Capture the cell that displays the provided text and extract its [X, Y] central coordinate. 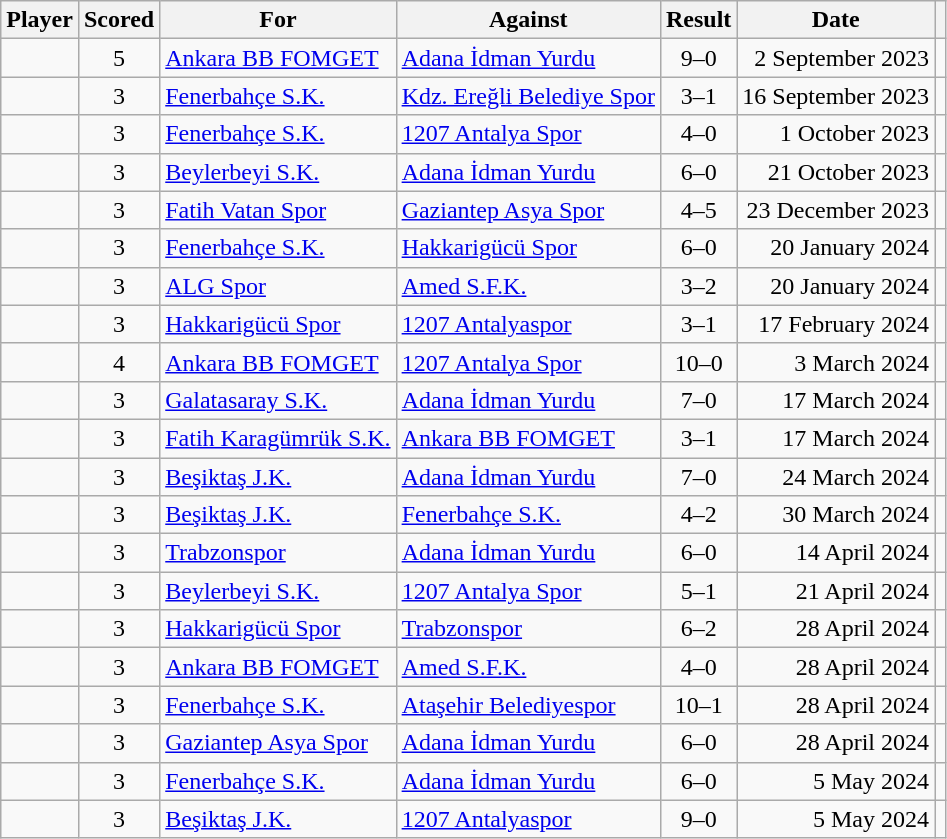
24 March 2024 [836, 477]
30 March 2024 [836, 515]
23 December 2023 [836, 210]
4–2 [698, 515]
14 April 2024 [836, 553]
16 September 2023 [836, 96]
Against [528, 20]
Fatih Karagümrük S.K. [278, 438]
Result [698, 20]
21 April 2024 [836, 591]
10–0 [698, 362]
Fatih Vatan Spor [278, 210]
21 October 2023 [836, 172]
ALG Spor [278, 286]
5 [118, 58]
4 [118, 362]
Date [836, 20]
3–2 [698, 286]
Ataşehir Belediyespor [528, 705]
Kdz. Ereğli Belediye Spor [528, 96]
5–1 [698, 591]
10–1 [698, 705]
Player [40, 20]
6–2 [698, 629]
Scored [118, 20]
2 September 2023 [836, 58]
3 March 2024 [836, 362]
Galatasaray S.K. [278, 400]
For [278, 20]
17 February 2024 [836, 324]
1 October 2023 [836, 134]
4–5 [698, 210]
